Capture the cell that displays the provided text and extract its (X, Y) central coordinate. 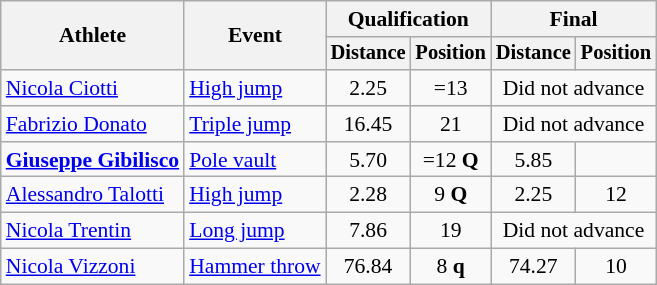
Alessandro Talotti (92, 195)
Fabrizio Donato (92, 124)
Pole vault (254, 160)
5.70 (368, 160)
76.84 (368, 267)
Nicola Vizzoni (92, 267)
21 (451, 124)
10 (616, 267)
19 (451, 231)
12 (616, 195)
74.27 (534, 267)
7.86 (368, 231)
Final (574, 19)
=12 Q (451, 160)
Athlete (92, 36)
Nicola Trentin (92, 231)
5.85 (534, 160)
Long jump (254, 231)
9 Q (451, 195)
16.45 (368, 124)
2.28 (368, 195)
Hammer throw (254, 267)
Triple jump (254, 124)
Nicola Ciotti (92, 88)
Event (254, 36)
8 q (451, 267)
Giuseppe Gibilisco (92, 160)
Qualification (408, 19)
=13 (451, 88)
